Capture the cell that displays the provided text and extract its (x, y) central coordinate. 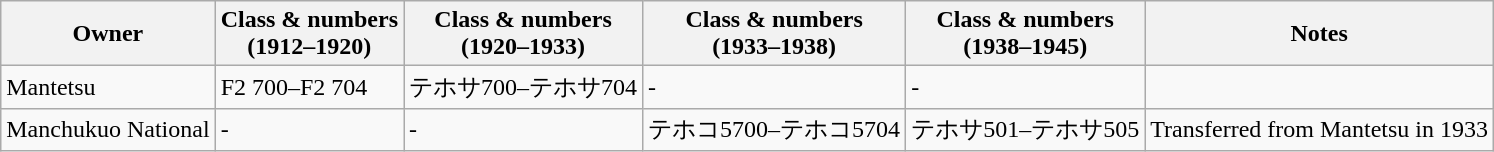
Class & numbers(1938–1945) (1026, 34)
Transferred from Mantetsu in 1933 (1320, 130)
Notes (1320, 34)
Manchukuo National (108, 130)
テホサ700–テホサ704 (524, 88)
Class & numbers(1933–1938) (774, 34)
テホサ501–テホサ505 (1026, 130)
Class & numbers(1920–1933) (524, 34)
Class & numbers(1912–1920) (309, 34)
Owner (108, 34)
F2 700–F2 704 (309, 88)
テホコ5700–テホコ5704 (774, 130)
Mantetsu (108, 88)
